Identify which cell holds the provided text, then report its (X, Y) central coordinate. 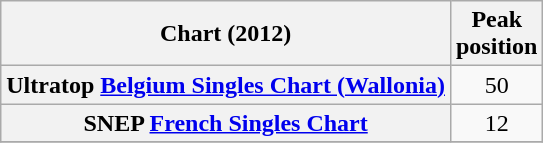
SNEP French Singles Chart (226, 123)
Chart (2012) (226, 34)
Ultratop Belgium Singles Chart (Wallonia) (226, 85)
50 (496, 85)
Peakposition (496, 34)
12 (496, 123)
